For the text-containing cell, return its midpoint in (X, Y) coordinate format. 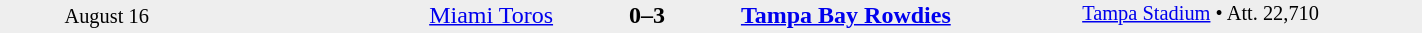
Miami Toros (384, 15)
Tampa Bay Rowdies (910, 15)
0–3 (648, 15)
Tampa Stadium • Att. 22,710 (1252, 16)
August 16 (106, 16)
